Determine the [x, y] coordinate at the center of the cell enclosing the given text.  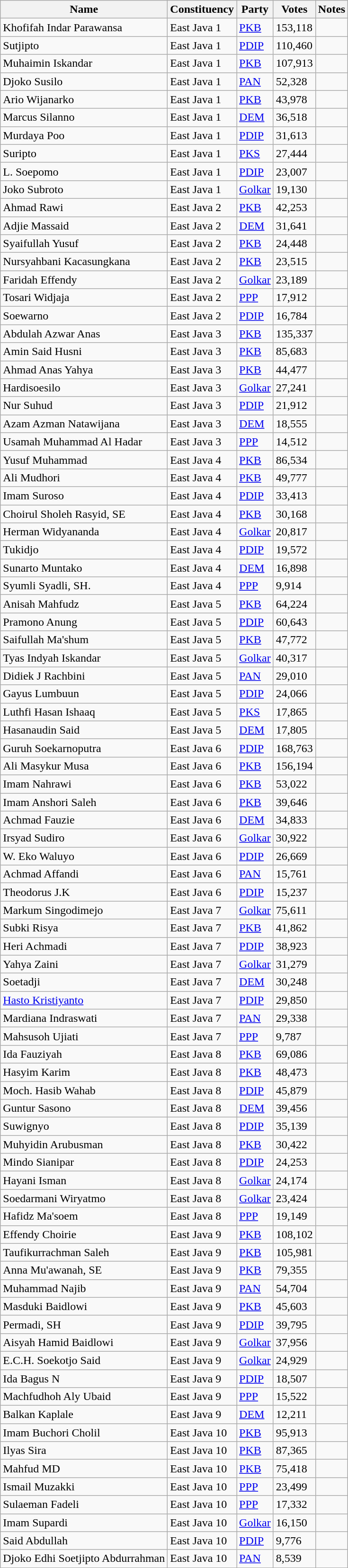
75,418 [294, 1469]
Marcus Silanno [84, 117]
36,518 [294, 117]
17,332 [294, 1505]
45,603 [294, 1306]
Anna Mu'awanah, SE [84, 1270]
Tukidjo [84, 550]
60,643 [294, 622]
24,448 [294, 244]
Guntur Sasono [84, 1108]
Moch. Hasib Wahab [84, 1090]
85,683 [294, 352]
34,833 [294, 820]
Notes [331, 9]
9,776 [294, 1541]
105,981 [294, 1252]
Anisah Mahfudz [84, 604]
69,086 [294, 1054]
Usamah Muhammad Al Hadar [84, 442]
23,515 [294, 262]
Taufikurrachman Saleh [84, 1252]
15,237 [294, 892]
156,194 [294, 766]
38,923 [294, 946]
24,174 [294, 1180]
Ismail Muzakki [84, 1487]
Imam Anshori Saleh [84, 802]
9,787 [294, 1036]
L. Soepomo [84, 171]
Herman Widyananda [84, 532]
Adjie Massaid [84, 226]
Name [84, 9]
Ida Fauziyah [84, 1054]
107,913 [294, 63]
Balkan Kaplale [84, 1415]
29,010 [294, 676]
Irsyad Sudiro [84, 838]
30,922 [294, 838]
Imam Buchori Cholil [84, 1433]
Muhammad Najib [84, 1288]
Choirul Sholeh Rasyid, SE [84, 514]
16,784 [294, 316]
Didiek J Rachbini [84, 676]
39,795 [294, 1324]
Suwignyo [84, 1126]
Soedarmani Wiryatmo [84, 1198]
Yusuf Muhammad [84, 460]
Imam Suroso [84, 496]
Muhyidin Arubusman [84, 1144]
Ida Bagus N [84, 1379]
35,139 [294, 1126]
Hafidz Ma'soem [84, 1216]
23,007 [294, 171]
86,534 [294, 460]
Pramono Anung [84, 622]
Ali Mudhori [84, 478]
19,149 [294, 1216]
15,522 [294, 1397]
Party [255, 9]
49,777 [294, 478]
47,772 [294, 640]
153,118 [294, 27]
31,279 [294, 964]
Sulaeman Fadeli [84, 1505]
110,460 [294, 45]
24,066 [294, 694]
33,413 [294, 496]
Theodorus J.K [84, 892]
Djoko Edhi Soetjipto Abdurrahman [84, 1559]
87,365 [294, 1451]
Soetadji [84, 982]
14,512 [294, 442]
44,477 [294, 370]
37,956 [294, 1342]
Machfudhoh Aly Ubaid [84, 1397]
135,337 [294, 334]
Tyas Indyah Iskandar [84, 658]
31,641 [294, 226]
23,424 [294, 1198]
Masduki Baidlowi [84, 1306]
53,022 [294, 784]
Gayus Lumbuun [84, 694]
27,241 [294, 388]
17,865 [294, 712]
Amin Said Husni [84, 352]
24,929 [294, 1360]
18,555 [294, 424]
Sunarto Muntako [84, 568]
Sutjipto [84, 45]
30,248 [294, 982]
79,355 [294, 1270]
Murdaya Poo [84, 135]
Djoko Susilo [84, 81]
15,761 [294, 874]
Ilyas Sira [84, 1451]
Mahfud MD [84, 1469]
52,328 [294, 81]
8,539 [294, 1559]
Faridah Effendy [84, 280]
Khofifah Indar Parawansa [84, 27]
Said Abdullah [84, 1541]
30,422 [294, 1144]
Votes [294, 9]
Azam Azman Natawijana [84, 424]
16,150 [294, 1523]
Syumli Syadli, SH. [84, 586]
26,669 [294, 856]
Markum Singodimejo [84, 910]
Effendy Choirie [84, 1234]
23,189 [294, 280]
Tosari Widjaja [84, 298]
40,317 [294, 658]
Ahmad Anas Yahya [84, 370]
Ahmad Rawi [84, 207]
95,913 [294, 1433]
E.C.H. Soekotjo Said [84, 1360]
27,444 [294, 153]
Mahsusoh Ujiati [84, 1036]
Syaifullah Yusuf [84, 244]
Saifullah Ma'shum [84, 640]
Luthfi Hasan Ishaaq [84, 712]
Guruh Soekarnoputra [84, 748]
64,224 [294, 604]
W. Eko Waluyo [84, 856]
31,613 [294, 135]
108,102 [294, 1234]
Ario Wijanarko [84, 99]
Muhaimin Iskandar [84, 63]
18,507 [294, 1379]
17,805 [294, 730]
Mindo Sianipar [84, 1162]
Achmad Fauzie [84, 820]
Achmad Affandi [84, 874]
Nur Suhud [84, 406]
Hardisoesilo [84, 388]
Hasanaudin Said [84, 730]
54,704 [294, 1288]
21,912 [294, 406]
Nursyahbani Kacasungkana [84, 262]
Suripto [84, 153]
16,898 [294, 568]
Hasyim Karim [84, 1072]
Permadi, SH [84, 1324]
48,473 [294, 1072]
Hayani Isman [84, 1180]
29,850 [294, 1000]
Heri Achmadi [84, 946]
23,499 [294, 1487]
45,879 [294, 1090]
Mardiana Indraswati [84, 1018]
43,978 [294, 99]
29,338 [294, 1018]
Soewarno [84, 316]
Imam Nahrawi [84, 784]
Constituency [202, 9]
168,763 [294, 748]
Imam Supardi [84, 1523]
12,211 [294, 1415]
17,912 [294, 298]
Joko Subroto [84, 189]
39,646 [294, 802]
75,611 [294, 910]
19,572 [294, 550]
Hasto Kristiyanto [84, 1000]
Yahya Zaini [84, 964]
9,914 [294, 586]
Abdulah Azwar Anas [84, 334]
39,456 [294, 1108]
19,130 [294, 189]
41,862 [294, 928]
Subki Risya [84, 928]
20,817 [294, 532]
42,253 [294, 207]
30,168 [294, 514]
Ali Masykur Musa [84, 766]
Aisyah Hamid Baidlowi [84, 1342]
24,253 [294, 1162]
